Search for the cell housing the specified text and yield its (X, Y) center coordinate. 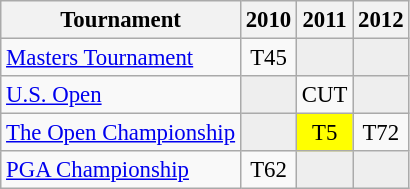
T72 (381, 133)
PGA Championship (121, 170)
Masters Tournament (121, 58)
Tournament (121, 20)
CUT (325, 95)
U.S. Open (121, 95)
T45 (268, 58)
2012 (381, 20)
2010 (268, 20)
T62 (268, 170)
The Open Championship (121, 133)
2011 (325, 20)
T5 (325, 133)
